Find where the given text appears and provide that cell's center as (X, Y) coordinate. 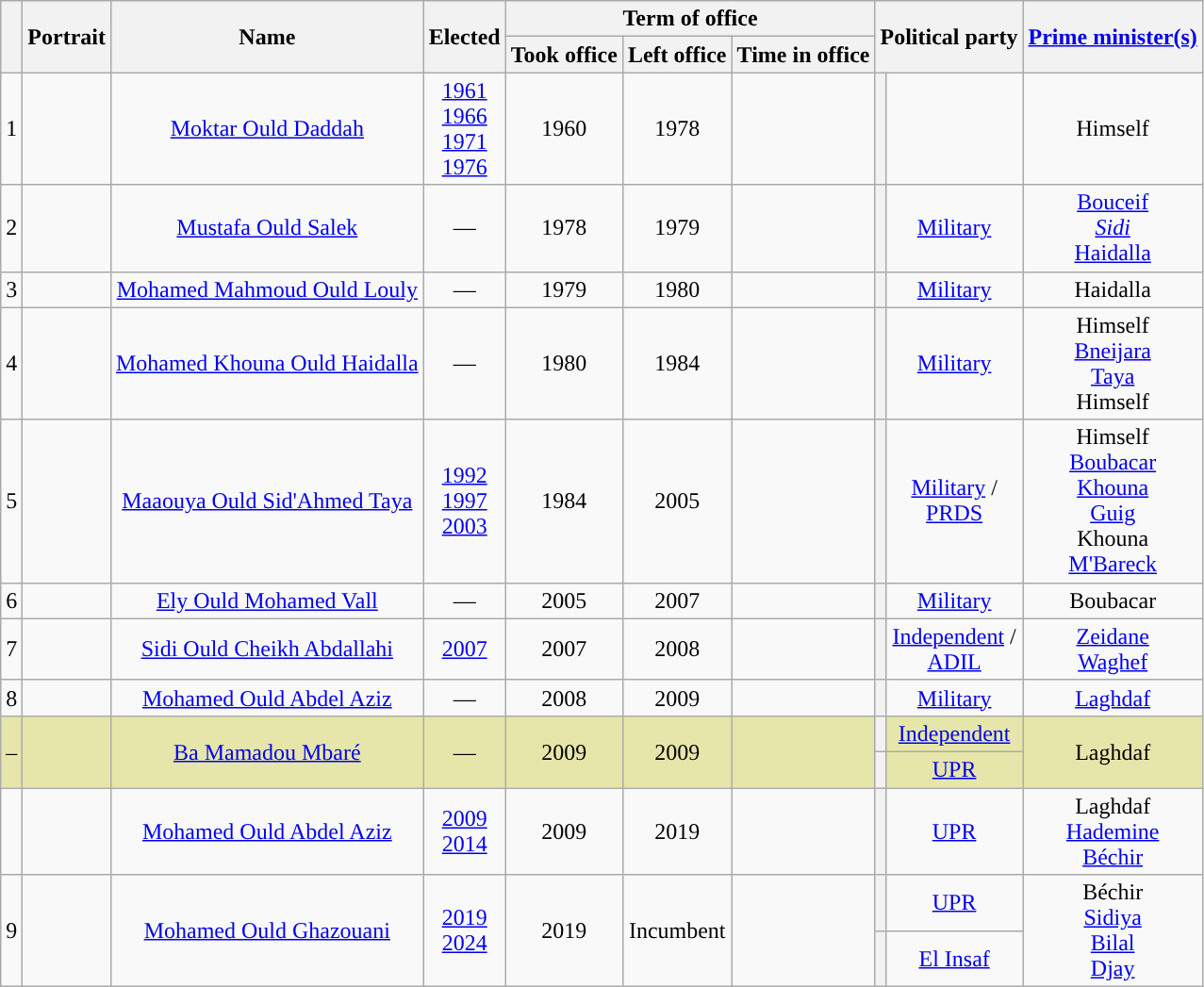
LaghdafHademineBéchir (1113, 831)
Haidalla (1113, 289)
Independent (954, 733)
1 (11, 128)
Left office (677, 55)
Elected (464, 37)
– (11, 751)
Portrait (67, 37)
2 (11, 228)
9 (11, 931)
Moktar Ould Daddah (267, 128)
Time in office (803, 55)
BéchirSidiyaBilalDjay (1113, 931)
BouceifSidiHaidalla (1113, 228)
Political party (948, 37)
HimselfBoubacarKhounaGuigKhounaM'Bareck (1113, 502)
Took office (564, 55)
Himself (1113, 128)
Incumbent (677, 931)
4 (11, 364)
Maaouya Ould Sid'Ahmed Taya (267, 502)
199219972003 (464, 502)
Mohamed Khouna Ould Haidalla (267, 364)
5 (11, 502)
Sidi Ould Cheikh Abdallahi (267, 649)
20092014 (464, 831)
7 (11, 649)
Ely Ould Mohamed Vall (267, 600)
Prime minister(s) (1113, 37)
Military / PRDS (954, 502)
Mohamed Ould Ghazouani (267, 931)
Independent / ADIL (954, 649)
HimselfBneijaraTayaHimself (1113, 364)
3 (11, 289)
Ba Mamadou Mbaré (267, 751)
1960 (564, 128)
8 (11, 698)
Mustafa Ould Salek (267, 228)
Boubacar (1113, 600)
ZeidaneWaghef (1113, 649)
El Insaf (954, 959)
Mohamed Mahmoud Ould Louly (267, 289)
20192024 (464, 931)
Name (267, 37)
6 (11, 600)
1961196619711976 (464, 128)
Term of office (690, 19)
